Output the (X, Y) coordinate of the center of the cell containing the given text.  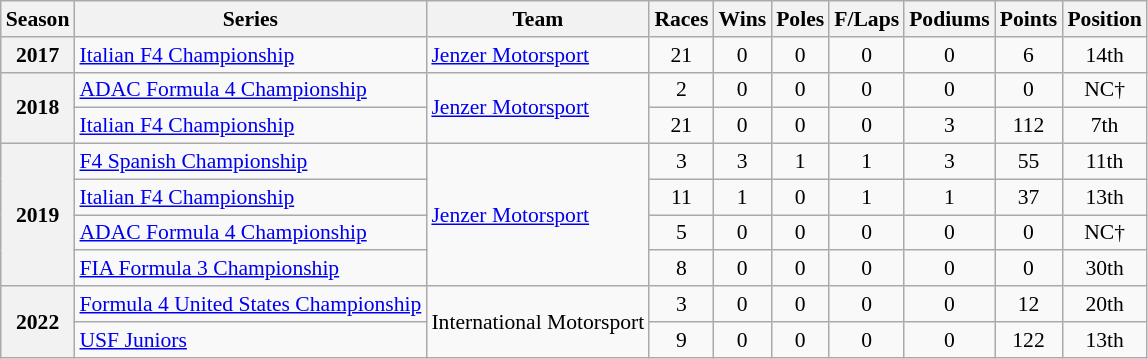
5 (681, 233)
Races (681, 19)
F/Laps (866, 19)
2022 (38, 322)
FIA Formula 3 Championship (250, 269)
Team (538, 19)
Podiums (950, 19)
112 (1029, 126)
Position (1104, 19)
8 (681, 269)
2018 (38, 108)
2 (681, 90)
9 (681, 340)
30th (1104, 269)
Poles (800, 19)
11 (681, 197)
2019 (38, 215)
Series (250, 19)
Season (38, 19)
7th (1104, 126)
International Motorsport (538, 322)
11th (1104, 162)
20th (1104, 304)
USF Juniors (250, 340)
F4 Spanish Championship (250, 162)
Formula 4 United States Championship (250, 304)
14th (1104, 55)
122 (1029, 340)
Points (1029, 19)
6 (1029, 55)
Wins (742, 19)
12 (1029, 304)
37 (1029, 197)
2017 (38, 55)
55 (1029, 162)
